Return the (x, y) coordinate for the center point of the cell that contains the specified text.  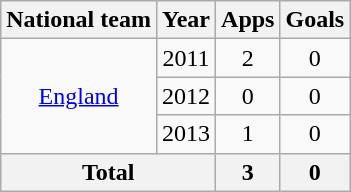
Total (108, 172)
National team (79, 20)
2 (248, 58)
2012 (186, 96)
England (79, 96)
Year (186, 20)
Goals (315, 20)
3 (248, 172)
2013 (186, 134)
1 (248, 134)
Apps (248, 20)
2011 (186, 58)
